Find where the given text appears and provide that cell's center as [X, Y] coordinate. 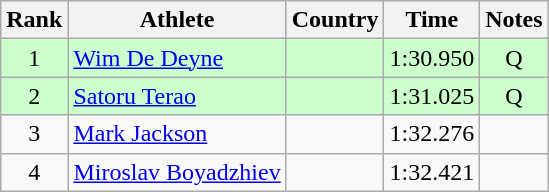
1:32.276 [432, 134]
Wim De Deyne [177, 58]
1 [34, 58]
Country [335, 20]
4 [34, 172]
Notes [514, 20]
Miroslav Boyadzhiev [177, 172]
Time [432, 20]
1:31.025 [432, 96]
Mark Jackson [177, 134]
Athlete [177, 20]
Satoru Terao [177, 96]
Rank [34, 20]
3 [34, 134]
1:32.421 [432, 172]
1:30.950 [432, 58]
2 [34, 96]
